Provide the (X, Y) coordinate of the cell's center where the given text is located.  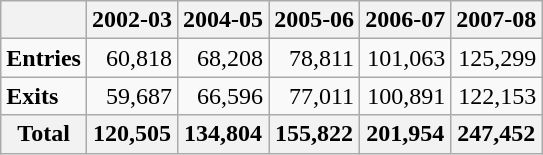
2002-03 (132, 20)
68,208 (224, 58)
2005-06 (314, 20)
247,452 (496, 134)
78,811 (314, 58)
2007-08 (496, 20)
77,011 (314, 96)
101,063 (406, 58)
120,505 (132, 134)
125,299 (496, 58)
2006-07 (406, 20)
Entries (44, 58)
59,687 (132, 96)
Exits (44, 96)
Total (44, 134)
122,153 (496, 96)
2004-05 (224, 20)
100,891 (406, 96)
134,804 (224, 134)
201,954 (406, 134)
155,822 (314, 134)
66,596 (224, 96)
60,818 (132, 58)
